From the cell containing the given text, extract its center point as [x, y] coordinate. 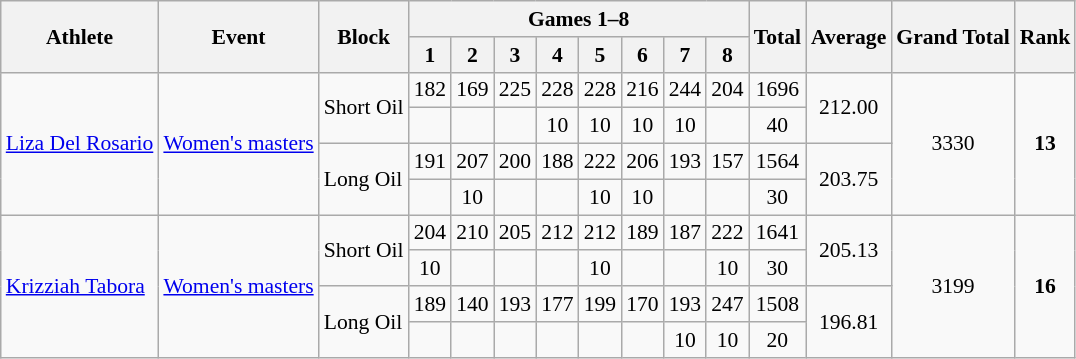
8 [728, 55]
199 [600, 304]
205 [516, 233]
1 [430, 55]
200 [516, 162]
210 [472, 233]
Krizziah Tabora [80, 286]
206 [642, 162]
225 [516, 90]
4 [558, 55]
Total [778, 36]
13 [1046, 143]
216 [642, 90]
1508 [778, 304]
196.81 [848, 322]
247 [728, 304]
Grand Total [952, 36]
212.00 [848, 108]
1696 [778, 90]
157 [728, 162]
5 [600, 55]
Rank [1046, 36]
3330 [952, 143]
203.75 [848, 180]
169 [472, 90]
2 [472, 55]
182 [430, 90]
Athlete [80, 36]
187 [686, 233]
188 [558, 162]
177 [558, 304]
1641 [778, 233]
6 [642, 55]
3199 [952, 286]
170 [642, 304]
205.13 [848, 250]
1564 [778, 162]
3 [516, 55]
Average [848, 36]
140 [472, 304]
191 [430, 162]
Games 1–8 [579, 19]
Block [364, 36]
40 [778, 126]
Liza Del Rosario [80, 143]
16 [1046, 286]
7 [686, 55]
244 [686, 90]
20 [778, 340]
207 [472, 162]
Event [238, 36]
